From the cell containing the given text, extract its center point as (x, y) coordinate. 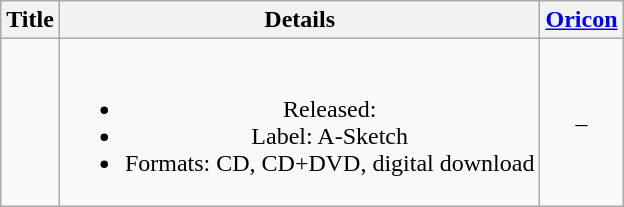
– (582, 122)
Oricon (582, 20)
Title (30, 20)
Released: Label: A-SketchFormats: CD, CD+DVD, digital download (300, 122)
Details (300, 20)
